From the cell containing the given text, extract its center point as [x, y] coordinate. 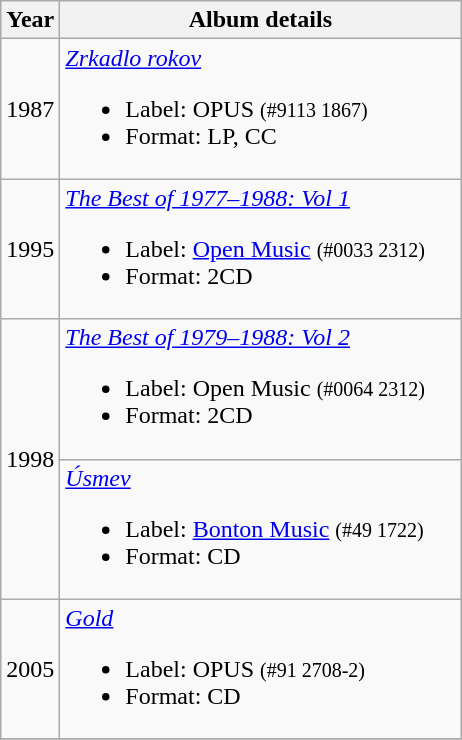
Year [30, 20]
1995 [30, 249]
The Best of 1977–1988: Vol 1Label: Open Music (#0033 2312)Format: 2CD [260, 249]
ÚsmevLabel: Bonton Music (#49 1722)Format: CD [260, 529]
GoldLabel: OPUS (#91 2708-2)Format: CD [260, 669]
2005 [30, 669]
1998 [30, 459]
1987 [30, 109]
Album details [260, 20]
The Best of 1979–1988: Vol 2Label: Open Music (#0064 2312)Format: 2CD [260, 389]
Zrkadlo rokovLabel: OPUS (#9113 1867)Format: LP, CC [260, 109]
